Scan for the cell matching the given text and deliver its [x, y] coordinate at center. 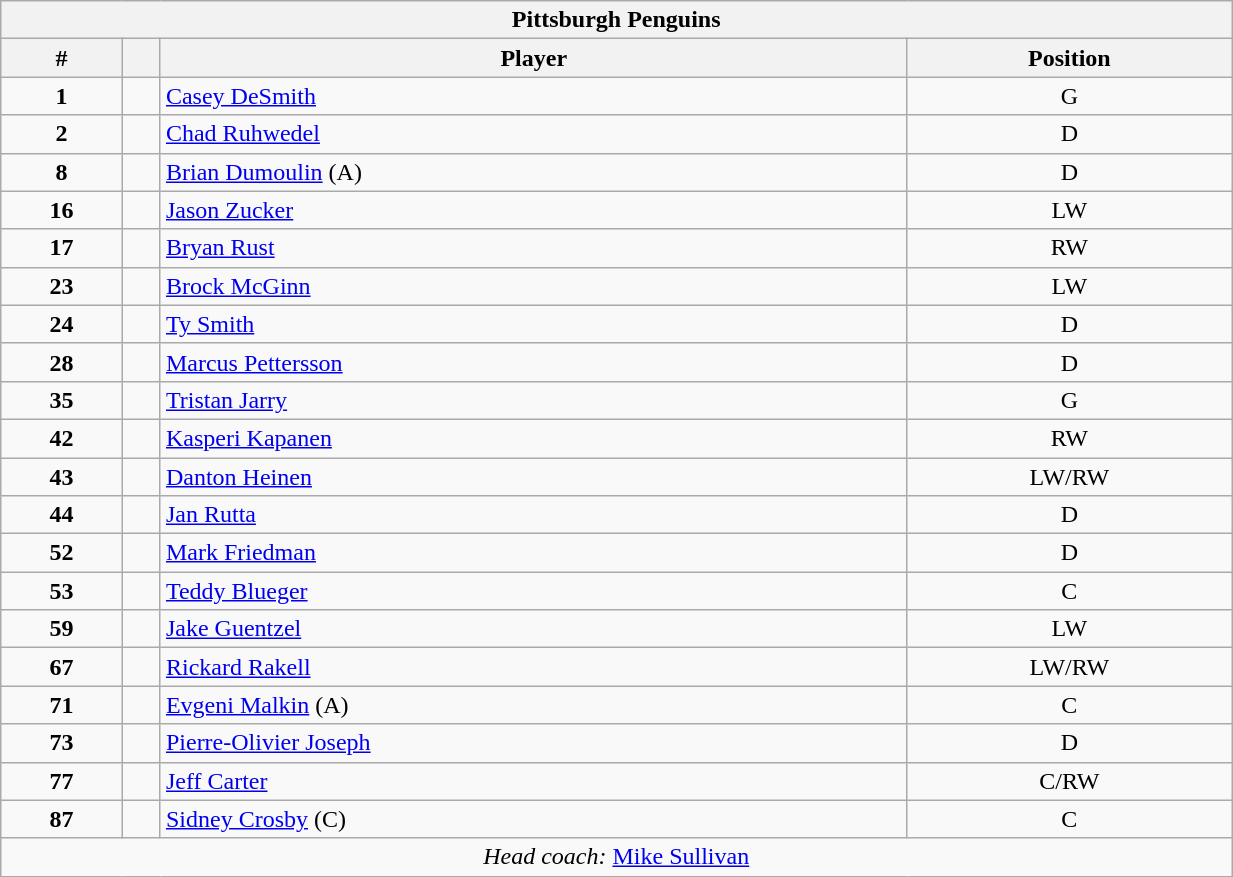
Kasperi Kapanen [534, 438]
8 [62, 172]
Position [1070, 58]
35 [62, 400]
Casey DeSmith [534, 96]
Pierre-Olivier Joseph [534, 743]
Teddy Blueger [534, 591]
87 [62, 819]
Sidney Crosby (C) [534, 819]
Bryan Rust [534, 248]
Jason Zucker [534, 210]
53 [62, 591]
24 [62, 324]
Evgeni Malkin (A) [534, 705]
52 [62, 553]
77 [62, 781]
Player [534, 58]
1 [62, 96]
Danton Heinen [534, 477]
17 [62, 248]
73 [62, 743]
Tristan Jarry [534, 400]
Ty Smith [534, 324]
2 [62, 134]
23 [62, 286]
Chad Ruhwedel [534, 134]
C/RW [1070, 781]
44 [62, 515]
# [62, 58]
Head coach: Mike Sullivan [616, 857]
Jeff Carter [534, 781]
43 [62, 477]
67 [62, 667]
Rickard Rakell [534, 667]
16 [62, 210]
28 [62, 362]
Pittsburgh Penguins [616, 20]
Jake Guentzel [534, 629]
71 [62, 705]
59 [62, 629]
Brock McGinn [534, 286]
Marcus Pettersson [534, 362]
42 [62, 438]
Brian Dumoulin (A) [534, 172]
Mark Friedman [534, 553]
Jan Rutta [534, 515]
